Find where the given text appears and provide that cell's center as [X, Y] coordinate. 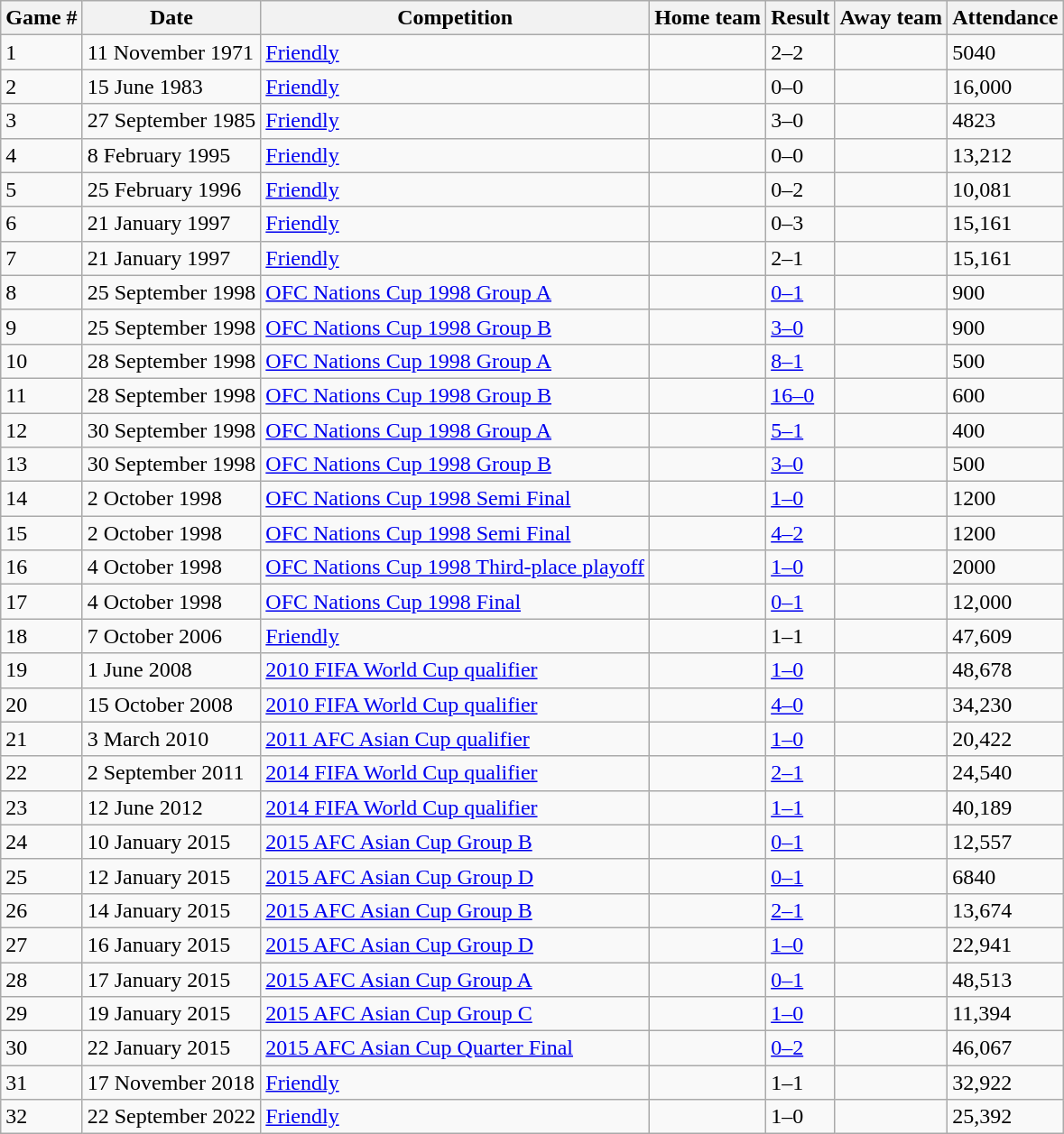
12,000 [1005, 602]
Game # [42, 18]
24 [42, 842]
29 [42, 1014]
22 January 2015 [171, 1048]
4–2 [800, 533]
15 June 1983 [171, 87]
11,394 [1005, 1014]
Date [171, 18]
10,081 [1005, 189]
4 [42, 155]
19 January 2015 [171, 1014]
9 [42, 327]
5 [42, 189]
25 February 1996 [171, 189]
12 June 2012 [171, 807]
8–1 [800, 361]
26 [42, 910]
10 January 2015 [171, 842]
46,067 [1005, 1048]
15 October 2008 [171, 705]
25 [42, 876]
34,230 [1005, 705]
2 [42, 87]
0–3 [800, 224]
28 [42, 979]
8 February 1995 [171, 155]
20 [42, 705]
600 [1005, 395]
OFC Nations Cup 1998 Final [455, 602]
12 [42, 430]
2015 AFC Asian Cup Group A [455, 979]
48,678 [1005, 670]
11 [42, 395]
23 [42, 807]
16–0 [800, 395]
2015 AFC Asian Cup Quarter Final [455, 1048]
2 September 2011 [171, 773]
17 November 2018 [171, 1083]
12 January 2015 [171, 876]
11 November 1971 [171, 52]
6 [42, 224]
30 [42, 1048]
Result [800, 18]
12,557 [1005, 842]
5–1 [800, 430]
32,922 [1005, 1083]
10 [42, 361]
20,422 [1005, 739]
Competition [455, 18]
4823 [1005, 121]
4–0 [800, 705]
27 [42, 945]
48,513 [1005, 979]
14 January 2015 [171, 910]
8 [42, 292]
7 October 2006 [171, 636]
2000 [1005, 567]
22,941 [1005, 945]
7 [42, 258]
2015 AFC Asian Cup Group C [455, 1014]
13,674 [1005, 910]
16 [42, 567]
47,609 [1005, 636]
24,540 [1005, 773]
21 [42, 739]
OFC Nations Cup 1998 Third-place playoff [455, 567]
Home team [708, 18]
400 [1005, 430]
17 [42, 602]
31 [42, 1083]
15 [42, 533]
19 [42, 670]
17 January 2015 [171, 979]
1 June 2008 [171, 670]
13 [42, 465]
14 [42, 499]
Attendance [1005, 18]
27 September 1985 [171, 121]
6840 [1005, 876]
22 [42, 773]
Away team [892, 18]
3 [42, 121]
2011 AFC Asian Cup qualifier [455, 739]
13,212 [1005, 155]
22 September 2022 [171, 1117]
5040 [1005, 52]
40,189 [1005, 807]
16,000 [1005, 87]
32 [42, 1117]
1 [42, 52]
16 January 2015 [171, 945]
2–2 [800, 52]
3 March 2010 [171, 739]
18 [42, 636]
25,392 [1005, 1117]
